Detect which cell encompasses the target text, then output its [x, y] center coordinate. 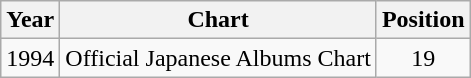
Official Japanese Albums Chart [218, 58]
Position [423, 20]
1994 [30, 58]
19 [423, 58]
Chart [218, 20]
Year [30, 20]
